Extract the (X, Y) coordinate from the center of the cell holding the provided text.  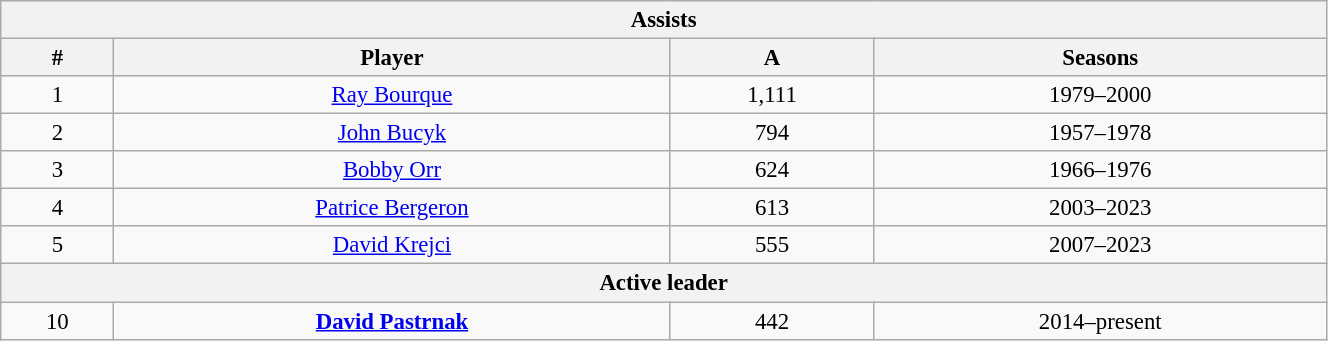
442 (772, 321)
1957–1978 (1100, 133)
2007–2023 (1100, 245)
David Krejci (392, 245)
2003–2023 (1100, 208)
Ray Bourque (392, 95)
Bobby Orr (392, 170)
2014–present (1100, 321)
794 (772, 133)
1979–2000 (1100, 95)
Player (392, 58)
John Bucyk (392, 133)
Patrice Bergeron (392, 208)
Assists (664, 20)
555 (772, 245)
4 (58, 208)
10 (58, 321)
5 (58, 245)
1966–1976 (1100, 170)
Active leader (664, 283)
1,111 (772, 95)
1 (58, 95)
A (772, 58)
624 (772, 170)
3 (58, 170)
2 (58, 133)
Seasons (1100, 58)
# (58, 58)
613 (772, 208)
David Pastrnak (392, 321)
